Capture the cell that displays the provided text and extract its [X, Y] central coordinate. 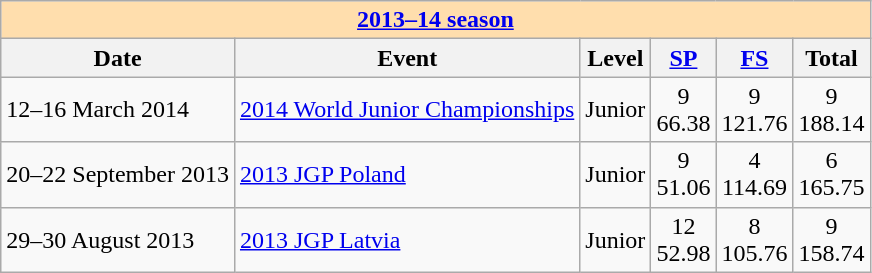
FS [754, 58]
Date [118, 58]
9 51.06 [684, 174]
Level [616, 58]
12–16 March 2014 [118, 110]
12 52.98 [684, 240]
8 105.76 [754, 240]
SP [684, 58]
Total [832, 58]
Event [406, 58]
9 66.38 [684, 110]
9 158.74 [832, 240]
20–22 September 2013 [118, 174]
2013–14 season [436, 20]
9 188.14 [832, 110]
2014 World Junior Championships [406, 110]
4 114.69 [754, 174]
29–30 August 2013 [118, 240]
6 165.75 [832, 174]
2013 JGP Latvia [406, 240]
2013 JGP Poland [406, 174]
9 121.76 [754, 110]
